Return the [x, y] coordinate for the center point of the cell that contains the specified text.  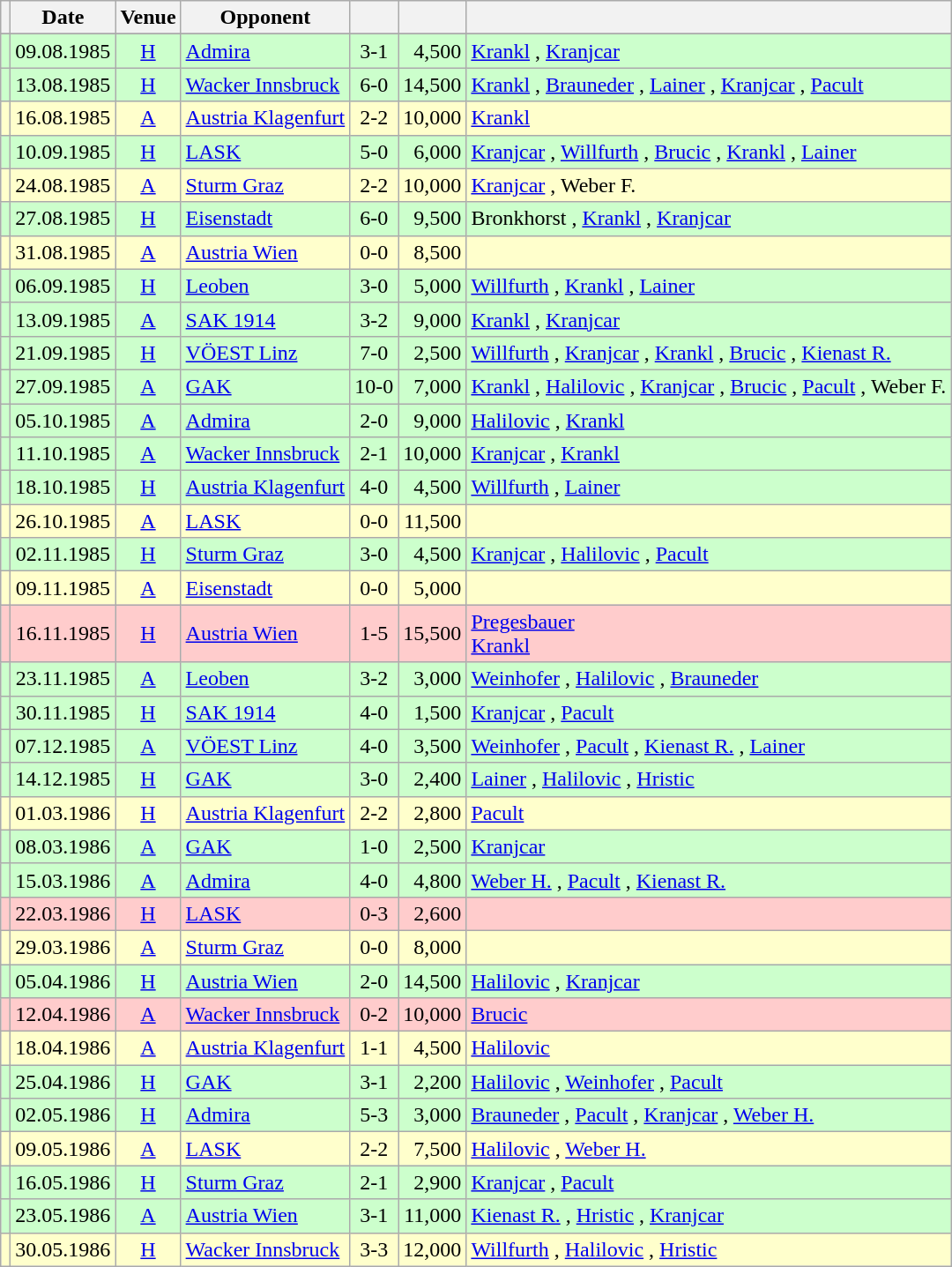
1,500 [432, 712]
3-3 [374, 1249]
Brauneder , Pacult , Kranjcar , Weber H. [709, 1115]
16.08.1985 [63, 118]
2,900 [432, 1182]
Opponent [265, 18]
13.08.1985 [63, 85]
Pacult [709, 813]
5-0 [374, 152]
09.05.1986 [63, 1149]
09.11.1985 [63, 588]
2,400 [432, 779]
4,800 [432, 880]
27.09.1985 [63, 386]
23.11.1985 [63, 679]
2,800 [432, 813]
11.10.1985 [63, 454]
12.04.1986 [63, 1015]
Willfurth , Halilovic , Hristic [709, 1249]
Willfurth , Lainer [709, 488]
Krankl [709, 118]
18.04.1986 [63, 1048]
Venue [148, 18]
8,000 [432, 947]
23.05.1986 [63, 1216]
Kranjcar , Willfurth , Brucic , Krankl , Lainer [709, 152]
09.08.1985 [63, 51]
29.03.1986 [63, 947]
16.05.1986 [63, 1182]
Willfurth , Krankl , Lainer [709, 286]
7,500 [432, 1149]
07.12.1985 [63, 746]
7-0 [374, 353]
12,000 [432, 1249]
05.10.1985 [63, 421]
05.04.1986 [63, 981]
26.10.1985 [63, 521]
9,500 [432, 219]
11,500 [432, 521]
Kranjcar , Weber F. [709, 185]
8,500 [432, 252]
02.11.1985 [63, 555]
01.03.1986 [63, 813]
Halilovic , Weinhofer , Pacult [709, 1082]
Halilovic , Kranjcar [709, 981]
31.08.1985 [63, 252]
16.11.1985 [63, 633]
14.12.1985 [63, 779]
7,000 [432, 386]
Date [63, 18]
21.09.1985 [63, 353]
15,500 [432, 633]
15.03.1986 [63, 880]
Weinhofer , Halilovic , Brauneder [709, 679]
22.03.1986 [63, 913]
Pregesbauer Krankl [709, 633]
Krankl , Brauneder , Lainer , Kranjcar , Pacult [709, 85]
2,200 [432, 1082]
27.08.1985 [63, 219]
Krankl , Halilovic , Kranjcar , Brucic , Pacult , Weber F. [709, 386]
Weber H. , Pacult , Kienast R. [709, 880]
13.09.1985 [63, 319]
Kienast R. , Hristic , Kranjcar [709, 1216]
08.03.1986 [63, 846]
02.05.1986 [63, 1115]
Halilovic , Krankl [709, 421]
1-0 [374, 846]
10.09.1985 [63, 152]
30.11.1985 [63, 712]
18.10.1985 [63, 488]
1-1 [374, 1048]
25.04.1986 [63, 1082]
Kranjcar , Krankl [709, 454]
Kranjcar [709, 846]
Kranjcar , Halilovic , Pacult [709, 555]
2,600 [432, 913]
Weinhofer , Pacult , Kienast R. , Lainer [709, 746]
Brucic [709, 1015]
6,000 [432, 152]
30.05.1986 [63, 1249]
Lainer , Halilovic , Hristic [709, 779]
Halilovic [709, 1048]
0-2 [374, 1015]
Willfurth , Kranjcar , Krankl , Brucic , Kienast R. [709, 353]
24.08.1985 [63, 185]
11,000 [432, 1216]
1-5 [374, 633]
06.09.1985 [63, 286]
10-0 [374, 386]
0-3 [374, 913]
Halilovic , Weber H. [709, 1149]
5-3 [374, 1115]
3,500 [432, 746]
Bronkhorst , Krankl , Kranjcar [709, 219]
